Pinpoint the cell where the given text exists, returning its [x, y] midpoint coordinate. 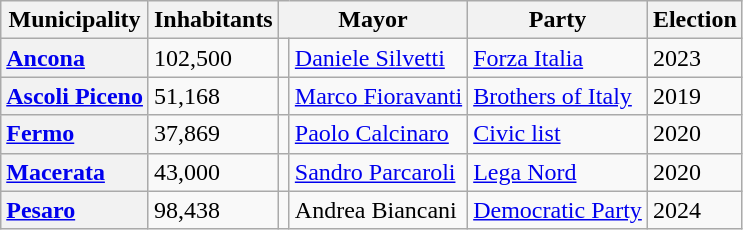
Civic list [558, 134]
Inhabitants [213, 20]
43,000 [213, 172]
Ancona [75, 58]
Macerata [75, 172]
Paolo Calcinaro [378, 134]
Daniele Silvetti [378, 58]
102,500 [213, 58]
Election [694, 20]
Marco Fioravanti [378, 96]
37,869 [213, 134]
Sandro Parcaroli [378, 172]
Brothers of Italy [558, 96]
2023 [694, 58]
Municipality [75, 20]
2019 [694, 96]
Democratic Party [558, 210]
51,168 [213, 96]
Pesaro [75, 210]
Ascoli Piceno [75, 96]
Party [558, 20]
98,438 [213, 210]
2024 [694, 210]
Mayor [372, 20]
Forza Italia [558, 58]
Fermo [75, 134]
Andrea Biancani [378, 210]
Lega Nord [558, 172]
